Search for the cell housing the specified text and yield its [X, Y] center coordinate. 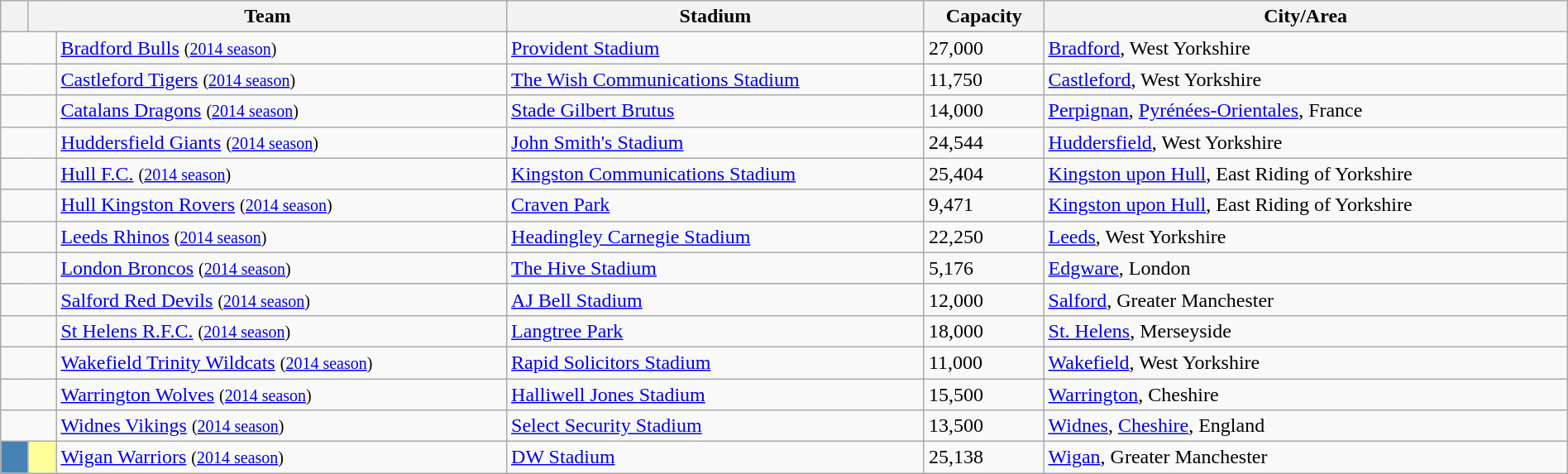
14,000 [984, 111]
Huddersfield, West Yorkshire [1305, 142]
13,500 [984, 426]
24,544 [984, 142]
AJ Bell Stadium [716, 299]
Rapid Solicitors Stadium [716, 362]
25,404 [984, 174]
22,250 [984, 237]
The Hive Stadium [716, 268]
St Helens R.F.C. (2014 season) [281, 331]
Wakefield, West Yorkshire [1305, 362]
Wigan, Greater Manchester [1305, 457]
9,471 [984, 205]
Edgware, London [1305, 268]
Team [267, 17]
12,000 [984, 299]
Widnes Vikings (2014 season) [281, 426]
Salford, Greater Manchester [1305, 299]
City/Area [1305, 17]
Stadium [716, 17]
Provident Stadium [716, 48]
Langtree Park [716, 331]
Leeds Rhinos (2014 season) [281, 237]
Bradford Bulls (2014 season) [281, 48]
Capacity [984, 17]
11,000 [984, 362]
Widnes, Cheshire, England [1305, 426]
Hull F.C. (2014 season) [281, 174]
St. Helens, Merseyside [1305, 331]
Headingley Carnegie Stadium [716, 237]
27,000 [984, 48]
15,500 [984, 395]
Hull Kingston Rovers (2014 season) [281, 205]
DW Stadium [716, 457]
Warrington Wolves (2014 season) [281, 395]
18,000 [984, 331]
Warrington, Cheshire [1305, 395]
London Broncos (2014 season) [281, 268]
Catalans Dragons (2014 season) [281, 111]
Wigan Warriors (2014 season) [281, 457]
Bradford, West Yorkshire [1305, 48]
Wakefield Trinity Wildcats (2014 season) [281, 362]
Castleford, West Yorkshire [1305, 79]
Huddersfield Giants (2014 season) [281, 142]
John Smith's Stadium [716, 142]
Perpignan, Pyrénées-Orientales, France [1305, 111]
Craven Park [716, 205]
Stade Gilbert Brutus [716, 111]
Select Security Stadium [716, 426]
Salford Red Devils (2014 season) [281, 299]
Halliwell Jones Stadium [716, 395]
25,138 [984, 457]
11,750 [984, 79]
5,176 [984, 268]
Leeds, West Yorkshire [1305, 237]
Castleford Tigers (2014 season) [281, 79]
Kingston Communications Stadium [716, 174]
The Wish Communications Stadium [716, 79]
